Identify which cell holds the provided text, then report its (X, Y) central coordinate. 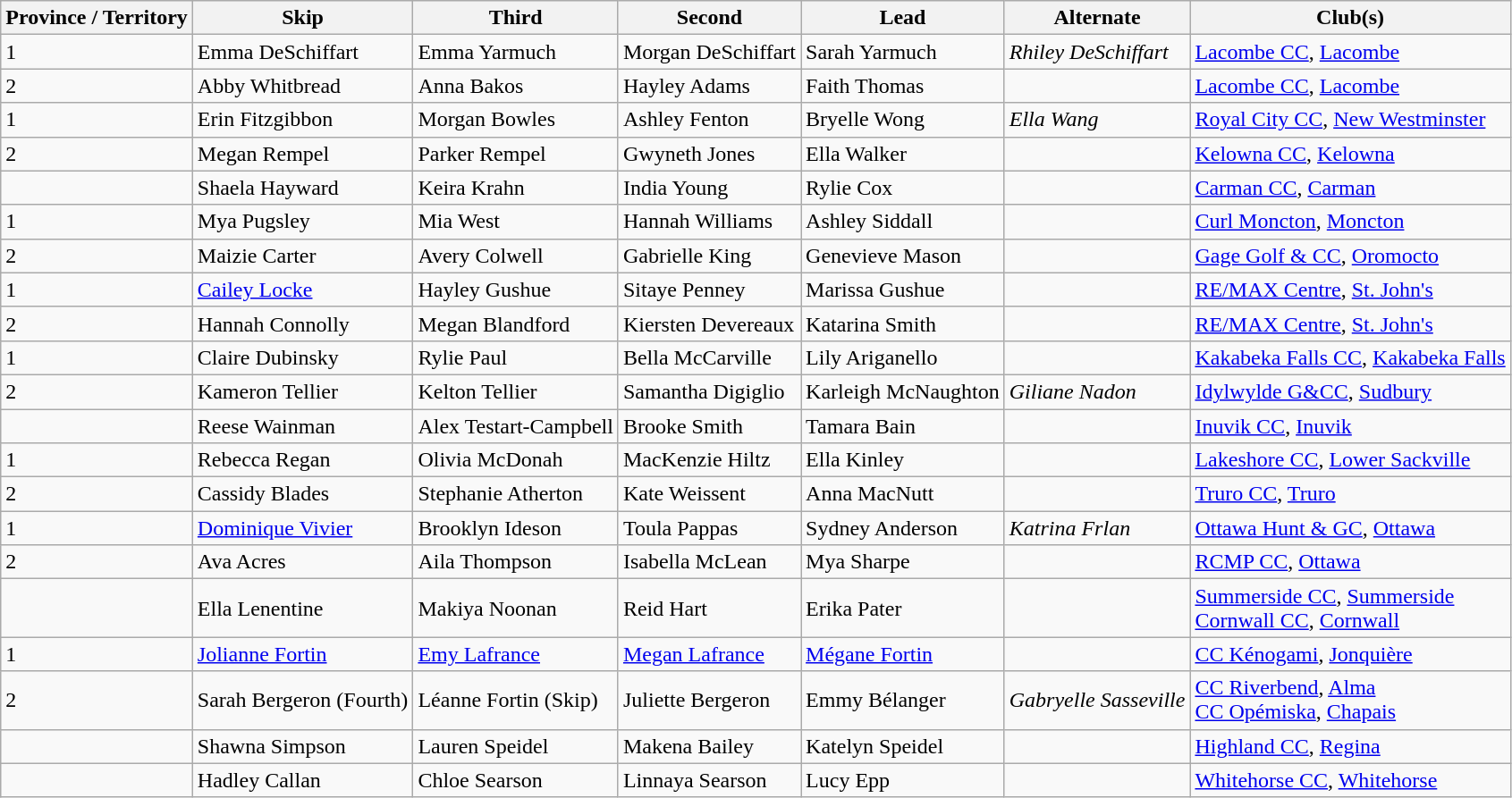
Shawna Simpson (302, 746)
Ottawa Hunt & GC, Ottawa (1350, 528)
Sarah Yarmuch (903, 52)
Makiya Noonan (516, 608)
Club(s) (1350, 18)
Tamara Bain (903, 426)
Sydney Anderson (903, 528)
Kate Weissent (709, 494)
Cailey Locke (302, 290)
Juliette Bergeron (709, 701)
Gwyneth Jones (709, 154)
India Young (709, 188)
Aila Thompson (516, 562)
Mya Pugsley (302, 222)
Shaela Hayward (302, 188)
Megan Blandford (516, 323)
Mya Sharpe (903, 562)
RCMP CC, Ottawa (1350, 562)
Brooklyn Ideson (516, 528)
Reid Hart (709, 608)
Lily Ariganello (903, 357)
Stephanie Atherton (516, 494)
Marissa Gushue (903, 290)
Olivia McDonah (516, 460)
Brooke Smith (709, 426)
Léanne Fortin (Skip) (516, 701)
Kelowna CC, Kelowna (1350, 154)
Hannah Connolly (302, 323)
Province / Territory (97, 18)
Inuvik CC, Inuvik (1350, 426)
Avery Colwell (516, 256)
Megan Rempel (302, 154)
Bella McCarville (709, 357)
Morgan DeSchiffart (709, 52)
Maizie Carter (302, 256)
Gabryelle Sasseville (1097, 701)
Linnaya Searson (709, 780)
Hannah Williams (709, 222)
Lead (903, 18)
Parker Rempel (516, 154)
Katrina Frlan (1097, 528)
Kameron Tellier (302, 391)
Chloe Searson (516, 780)
Curl Moncton, Moncton (1350, 222)
MacKenzie Hiltz (709, 460)
Makena Bailey (709, 746)
Mia West (516, 222)
Erin Fitzgibbon (302, 120)
Keira Krahn (516, 188)
Ella Kinley (903, 460)
Isabella McLean (709, 562)
Hayley Adams (709, 86)
Toula Pappas (709, 528)
CC Kénogami, Jonquière (1350, 654)
Ella Walker (903, 154)
Emmy Bélanger (903, 701)
Ashley Fenton (709, 120)
Skip (302, 18)
Truro CC, Truro (1350, 494)
Karleigh McNaughton (903, 391)
Ashley Siddall (903, 222)
Emma Yarmuch (516, 52)
Summerside CC, Summerside Cornwall CC, Cornwall (1350, 608)
CC Riverbend, Alma CC Opémiska, Chapais (1350, 701)
Idylwylde G&CC, Sudbury (1350, 391)
Anna Bakos (516, 86)
Gage Golf & CC, Oromocto (1350, 256)
Anna MacNutt (903, 494)
Sarah Bergeron (Fourth) (302, 701)
Lauren Speidel (516, 746)
Royal City CC, New Westminster (1350, 120)
Samantha Digiglio (709, 391)
Bryelle Wong (903, 120)
Gabrielle King (709, 256)
Alternate (1097, 18)
Carman CC, Carman (1350, 188)
Giliane Nadon (1097, 391)
Hadley Callan (302, 780)
Abby Whitbread (302, 86)
Lucy Epp (903, 780)
Genevieve Mason (903, 256)
Alex Testart-Campbell (516, 426)
Emy Lafrance (516, 654)
Morgan Bowles (516, 120)
Katelyn Speidel (903, 746)
Megan Lafrance (709, 654)
Whitehorse CC, Whitehorse (1350, 780)
Claire Dubinsky (302, 357)
Katarina Smith (903, 323)
Dominique Vivier (302, 528)
Kelton Tellier (516, 391)
Highland CC, Regina (1350, 746)
Rylie Paul (516, 357)
Rebecca Regan (302, 460)
Ella Wang (1097, 120)
Kiersten Devereaux (709, 323)
Ella Lenentine (302, 608)
Emma DeSchiffart (302, 52)
Reese Wainman (302, 426)
Lakeshore CC, Lower Sackville (1350, 460)
Mégane Fortin (903, 654)
Sitaye Penney (709, 290)
Kakabeka Falls CC, Kakabeka Falls (1350, 357)
Erika Pater (903, 608)
Second (709, 18)
Jolianne Fortin (302, 654)
Ava Acres (302, 562)
Hayley Gushue (516, 290)
Faith Thomas (903, 86)
Rhiley DeSchiffart (1097, 52)
Rylie Cox (903, 188)
Third (516, 18)
Cassidy Blades (302, 494)
